Locate the cell with the specified text and output its (x, y) center coordinate. 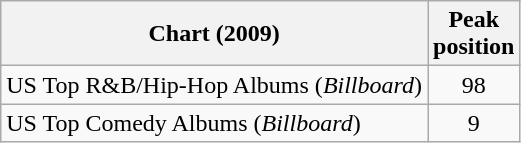
98 (474, 85)
9 (474, 123)
US Top Comedy Albums (Billboard) (214, 123)
Chart (2009) (214, 34)
Peakposition (474, 34)
US Top R&B/Hip-Hop Albums (Billboard) (214, 85)
